Output the [X, Y] coordinate of the center of the cell containing the given text.  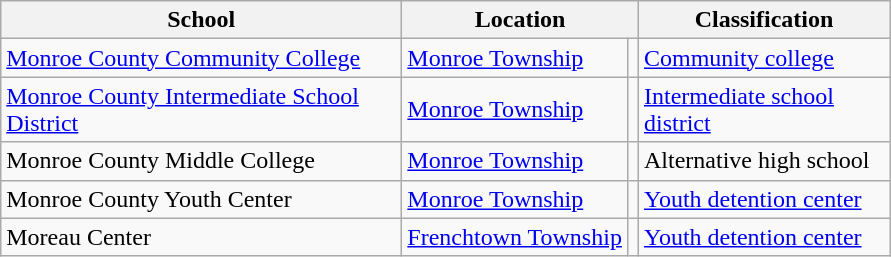
Intermediate school district [764, 110]
School [202, 20]
Location [520, 20]
Moreau Center [202, 237]
Alternative high school [764, 161]
Monroe County Middle College [202, 161]
Community college [764, 58]
Frenchtown Township [515, 237]
Monroe County Intermediate School District [202, 110]
Monroe County Youth Center [202, 199]
Classification [764, 20]
Monroe County Community College [202, 58]
